Identify which cell holds the provided text, then report its (x, y) central coordinate. 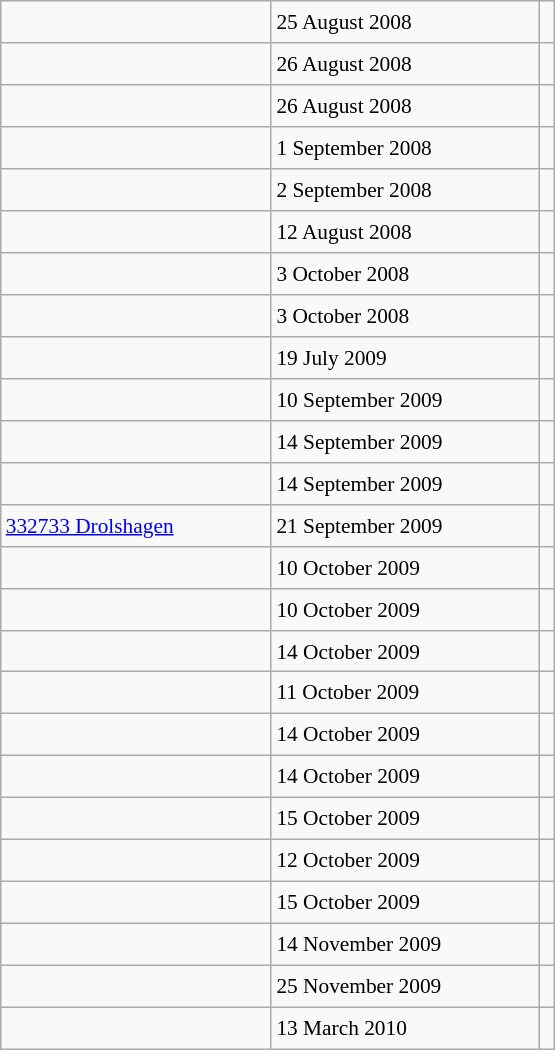
2 September 2008 (405, 190)
332733 Drolshagen (136, 525)
25 August 2008 (405, 22)
11 October 2009 (405, 693)
1 September 2008 (405, 148)
10 September 2009 (405, 399)
25 November 2009 (405, 986)
19 July 2009 (405, 358)
21 September 2009 (405, 525)
14 November 2009 (405, 945)
13 March 2010 (405, 1028)
12 August 2008 (405, 232)
12 October 2009 (405, 861)
